Search for the cell housing the specified text and yield its (x, y) center coordinate. 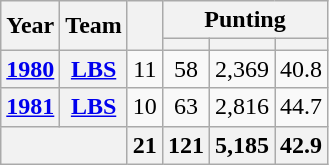
58 (186, 69)
11 (144, 69)
1980 (30, 69)
2,369 (242, 69)
121 (186, 145)
2,816 (242, 107)
5,185 (242, 145)
1981 (30, 107)
Team (94, 26)
21 (144, 145)
Year (30, 26)
Punting (244, 20)
10 (144, 107)
42.9 (302, 145)
44.7 (302, 107)
63 (186, 107)
40.8 (302, 69)
